Capture the cell that displays the provided text and extract its (x, y) central coordinate. 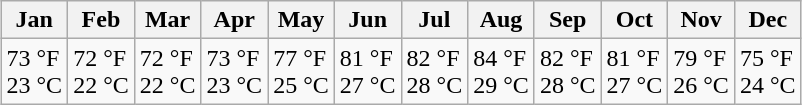
Feb (102, 20)
Oct (634, 20)
Jan (34, 20)
79 °F26 °C (702, 72)
Aug (502, 20)
Nov (702, 20)
May (302, 20)
Jun (368, 20)
Dec (768, 20)
84 °F29 °C (502, 72)
75 °F24 °C (768, 72)
Sep (568, 20)
Mar (168, 20)
Apr (234, 20)
Jul (434, 20)
77 °F25 °C (302, 72)
